Capture the cell that displays the provided text and extract its [X, Y] central coordinate. 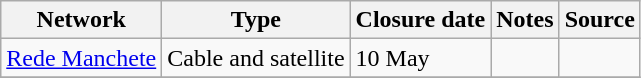
Closure date [420, 20]
Rede Manchete [82, 58]
Type [256, 20]
10 May [420, 58]
Network [82, 20]
Source [600, 20]
Notes [525, 20]
Cable and satellite [256, 58]
